Capture the cell that displays the provided text and extract its [X, Y] central coordinate. 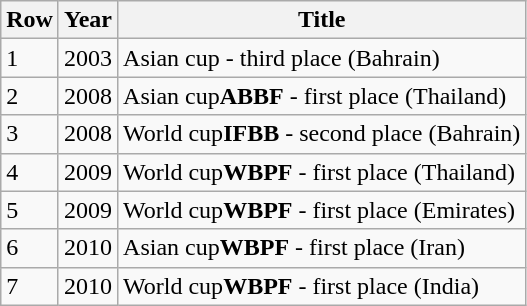
Asian cup - third place (Bahrain) [322, 58]
3 [30, 134]
World cupWBPF - first place (Thailand) [322, 172]
2003 [88, 58]
7 [30, 286]
World cupIFBB - second place (Bahrain) [322, 134]
5 [30, 210]
2 [30, 96]
Year [88, 20]
Asian cupWBPF - first place (Iran) [322, 248]
Title [322, 20]
World cupWBPF - first place (India) [322, 286]
4 [30, 172]
1 [30, 58]
World cupWBPF - first place (Emirates) [322, 210]
6 [30, 248]
Row [30, 20]
Asian cupABBF - first place (Thailand) [322, 96]
